Extract the [x, y] coordinate from the center of the cell holding the provided text.  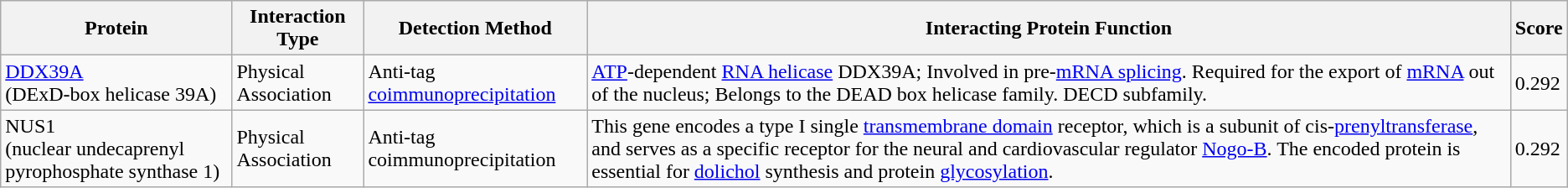
DDX39A(DExD-box helicase 39A) [116, 82]
Protein [116, 29]
Score [1539, 29]
NUS1(nuclear undecaprenyl pyrophosphate synthase 1) [116, 149]
Interaction Type [298, 29]
Interacting Protein Function [1049, 29]
Detection Method [476, 29]
